Determine the (X, Y) coordinate at the center of the cell enclosing the given text.  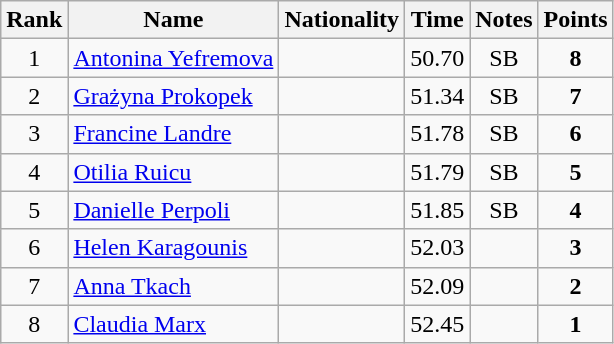
Name (174, 20)
Francine Landre (174, 134)
Antonina Yefremova (174, 58)
Time (438, 20)
Anna Tkach (174, 286)
Helen Karagounis (174, 248)
51.79 (438, 172)
Grażyna Prokopek (174, 96)
Rank (34, 20)
50.70 (438, 58)
Claudia Marx (174, 324)
Otilia Ruicu (174, 172)
Notes (504, 20)
Points (576, 20)
Danielle Perpoli (174, 210)
52.03 (438, 248)
52.45 (438, 324)
51.34 (438, 96)
Nationality (342, 20)
52.09 (438, 286)
51.78 (438, 134)
51.85 (438, 210)
